Determine the [x, y] coordinate at the center of the cell enclosing the given text.  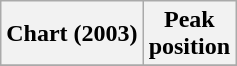
Chart (2003) [72, 34]
Peakposition [189, 34]
